Capture the cell that displays the provided text and extract its [x, y] central coordinate. 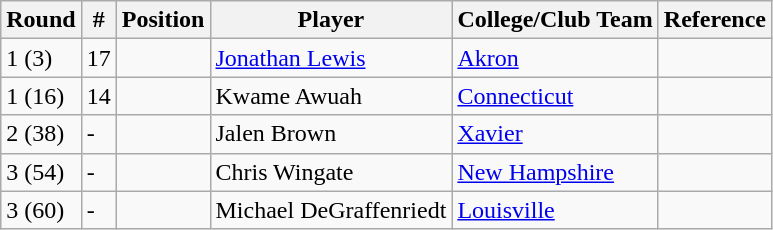
1 (3) [41, 58]
2 (38) [41, 134]
Kwame Awuah [331, 96]
Akron [555, 58]
14 [98, 96]
Jonathan Lewis [331, 58]
# [98, 20]
Round [41, 20]
3 (54) [41, 172]
College/Club Team [555, 20]
Position [163, 20]
Xavier [555, 134]
17 [98, 58]
Player [331, 20]
Connecticut [555, 96]
New Hampshire [555, 172]
3 (60) [41, 210]
1 (16) [41, 96]
Chris Wingate [331, 172]
Reference [714, 20]
Louisville [555, 210]
Michael DeGraffenriedt [331, 210]
Jalen Brown [331, 134]
